Find where the given text appears and provide that cell's center as (X, Y) coordinate. 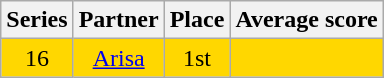
Average score (306, 20)
Arisa (118, 58)
16 (37, 58)
1st (197, 58)
Place (197, 20)
Partner (118, 20)
Series (37, 20)
